Locate the cell with the specified text and output its (X, Y) center coordinate. 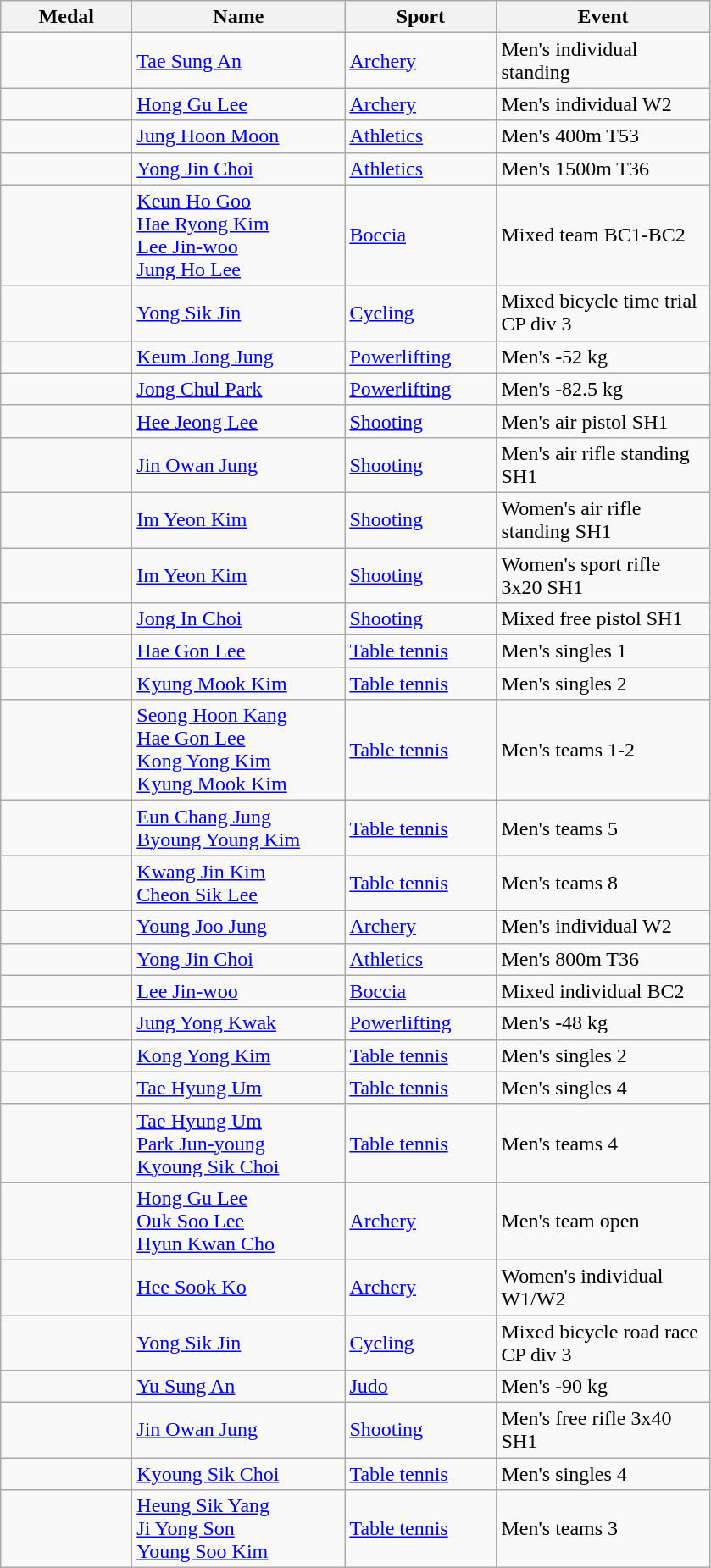
Eun Chang Jung Byoung Young Kim (239, 828)
Mixed bicycle time trial CP div 3 (603, 313)
Young Joo Jung (239, 927)
Kyung Mook Kim (239, 684)
Yu Sung An (239, 1387)
Men's teams 8 (603, 883)
Event (603, 17)
Men's teams 3 (603, 1529)
Lee Jin-woo (239, 991)
Men's 800m T36 (603, 959)
Jong In Choi (239, 619)
Hee Sook Ko (239, 1288)
Mixed team BC1-BC2 (603, 235)
Men's -48 kg (603, 1023)
Mixed bicycle road race CP div 3 (603, 1342)
Kyoung Sik Choi (239, 1474)
Tae Hyung Um Park Jun-young Kyoung Sik Choi (239, 1143)
Jong Chul Park (239, 389)
Men's team open (603, 1221)
Men's teams 5 (603, 828)
Hee Jeong Lee (239, 421)
Tae Sung An (239, 61)
Women's sport rifle 3x20 SH1 (603, 574)
Men's individual standing (603, 61)
Women's individual W1/W2 (603, 1288)
Mixed individual BC2 (603, 991)
Keum Jong Jung (239, 357)
Men's -90 kg (603, 1387)
Jung Yong Kwak (239, 1023)
Men's teams 4 (603, 1143)
Judo (420, 1387)
Men's air pistol SH1 (603, 421)
Women's air rifle standing SH1 (603, 520)
Sport (420, 17)
Men's air rifle standing SH1 (603, 464)
Keun Ho Goo Hae Ryong Kim Lee Jin-woo Jung Ho Lee (239, 235)
Men's 400m T53 (603, 136)
Tae Hyung Um (239, 1088)
Men's free rifle 3x40 SH1 (603, 1430)
Hae Gon Lee (239, 651)
Kong Yong Kim (239, 1055)
Men's teams 1-2 (603, 751)
Men's -52 kg (603, 357)
Hong Gu Lee Ouk Soo Lee Hyun Kwan Cho (239, 1221)
Kwang Jin Kim Cheon Sik Lee (239, 883)
Name (239, 17)
Jung Hoon Moon (239, 136)
Heung Sik Yang Ji Yong Son Young Soo Kim (239, 1529)
Men's -82.5 kg (603, 389)
Men's singles 1 (603, 651)
Seong Hoon Kang Hae Gon Lee Kong Yong Kim Kyung Mook Kim (239, 751)
Medal (66, 17)
Hong Gu Lee (239, 104)
Men's 1500m T36 (603, 169)
Mixed free pistol SH1 (603, 619)
